Locate the cell with the specified text and output its [X, Y] center coordinate. 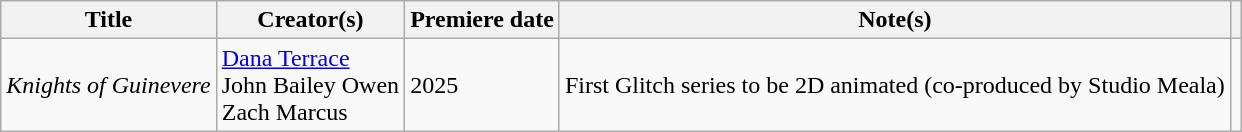
Dana TerraceJohn Bailey OwenZach Marcus [310, 85]
2025 [482, 85]
Note(s) [894, 20]
First Glitch series to be 2D animated (co-produced by Studio Meala) [894, 85]
Creator(s) [310, 20]
Premiere date [482, 20]
Title [108, 20]
Knights of Guinevere [108, 85]
